Detect which cell encompasses the target text, then output its [X, Y] center coordinate. 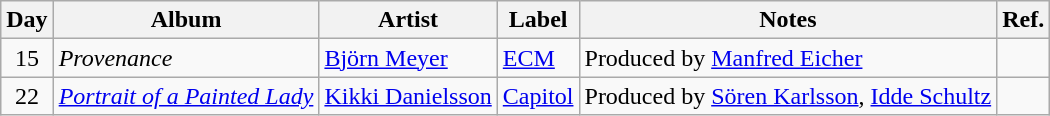
Björn Meyer [408, 58]
15 [27, 58]
Capitol [538, 96]
22 [27, 96]
ECM [538, 58]
Ref. [1024, 20]
Provenance [186, 58]
Kikki Danielsson [408, 96]
Label [538, 20]
Album [186, 20]
Portrait of a Painted Lady [186, 96]
Notes [788, 20]
Day [27, 20]
Artist [408, 20]
Produced by Sören Karlsson, Idde Schultz [788, 96]
Produced by Manfred Eicher [788, 58]
